Return the (x, y) coordinate for the center point of the cell that contains the specified text.  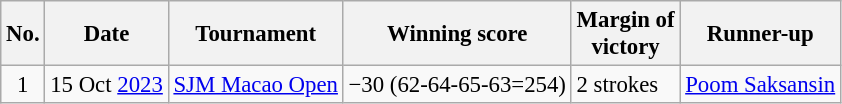
Date (106, 34)
2 strokes (626, 85)
1 (23, 85)
SJM Macao Open (256, 85)
Tournament (256, 34)
Poom Saksansin (760, 85)
Runner-up (760, 34)
Margin ofvictory (626, 34)
No. (23, 34)
15 Oct 2023 (106, 85)
−30 (62-64-65-63=254) (457, 85)
Winning score (457, 34)
